Extract the (x, y) coordinate from the center of the cell holding the provided text.  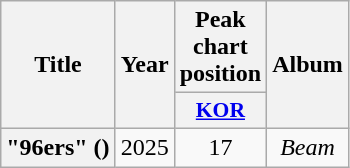
Title (58, 65)
KOR (220, 111)
Album (308, 65)
2025 (144, 147)
Beam (308, 147)
"96ers" () (58, 147)
Year (144, 65)
Peak chart position (220, 47)
17 (220, 147)
